Scan for the cell matching the given text and deliver its (x, y) coordinate at center. 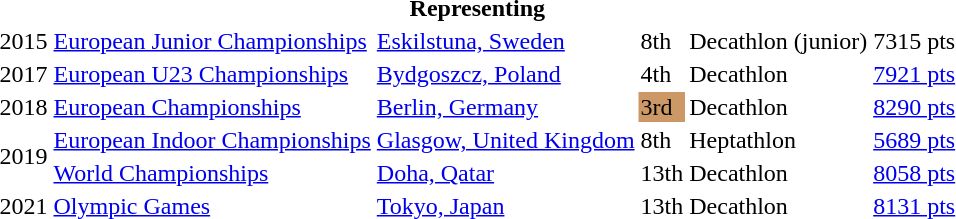
3rd (662, 107)
European U23 Championships (212, 74)
Glasgow, United Kingdom (506, 140)
Bydgoszcz, Poland (506, 74)
European Indoor Championships (212, 140)
European Championships (212, 107)
13th (662, 173)
Decathlon (junior) (778, 41)
Doha, Qatar (506, 173)
World Championships (212, 173)
4th (662, 74)
European Junior Championships (212, 41)
Eskilstuna, Sweden (506, 41)
Heptathlon (778, 140)
Berlin, Germany (506, 107)
